Capture the cell that displays the provided text and extract its [x, y] central coordinate. 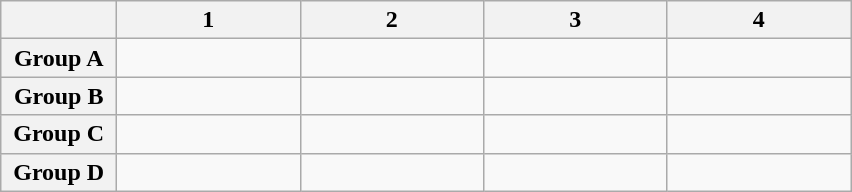
Group C [59, 134]
4 [759, 20]
2 [392, 20]
Group A [59, 58]
3 [576, 20]
1 [208, 20]
Group D [59, 172]
Group B [59, 96]
